Provide the (X, Y) coordinate of the cell's center where the given text is located.  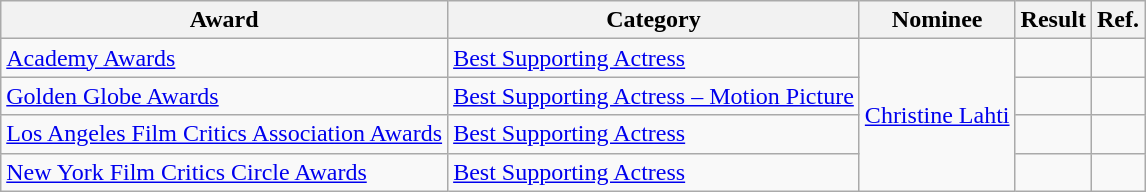
Ref. (1118, 20)
Category (654, 20)
Best Supporting Actress – Motion Picture (654, 96)
Golden Globe Awards (224, 96)
Nominee (937, 20)
Award (224, 20)
Los Angeles Film Critics Association Awards (224, 134)
New York Film Critics Circle Awards (224, 172)
Academy Awards (224, 58)
Christine Lahti (937, 115)
Result (1053, 20)
